Provide the (X, Y) coordinate of the cell's center where the given text is located.  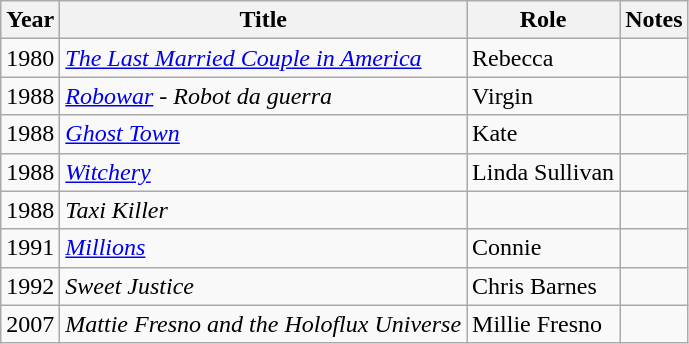
Taxi Killer (264, 210)
Sweet Justice (264, 286)
Rebecca (544, 58)
Connie (544, 248)
Linda Sullivan (544, 172)
Robowar - Robot da guerra (264, 96)
The Last Married Couple in America (264, 58)
Chris Barnes (544, 286)
Virgin (544, 96)
1992 (30, 286)
Role (544, 20)
Title (264, 20)
Mattie Fresno and the Holoflux Universe (264, 324)
Witchery (264, 172)
Millions (264, 248)
1980 (30, 58)
1991 (30, 248)
Year (30, 20)
Notes (654, 20)
2007 (30, 324)
Kate (544, 134)
Ghost Town (264, 134)
Millie Fresno (544, 324)
